Extract the (x, y) coordinate from the center of the cell holding the provided text.  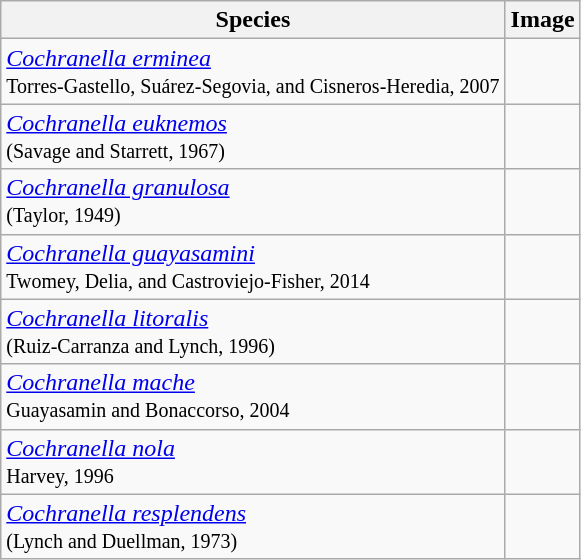
Cochranella nolaHarvey, 1996 (253, 462)
Species (253, 20)
Cochranella euknemos(Savage and Starrett, 1967) (253, 136)
Cochranella macheGuayasamin and Bonaccorso, 2004 (253, 396)
Cochranella resplendens(Lynch and Duellman, 1973) (253, 526)
Cochranella litoralis(Ruiz-Carranza and Lynch, 1996) (253, 332)
Cochranella granulosa(Taylor, 1949) (253, 202)
Cochranella guayasaminiTwomey, Delia, and Castroviejo-Fisher, 2014 (253, 266)
Cochranella ermineaTorres-Gastello, Suárez-Segovia, and Cisneros-Heredia, 2007 (253, 72)
Image (542, 20)
